Extract the (X, Y) coordinate from the center of the cell holding the provided text.  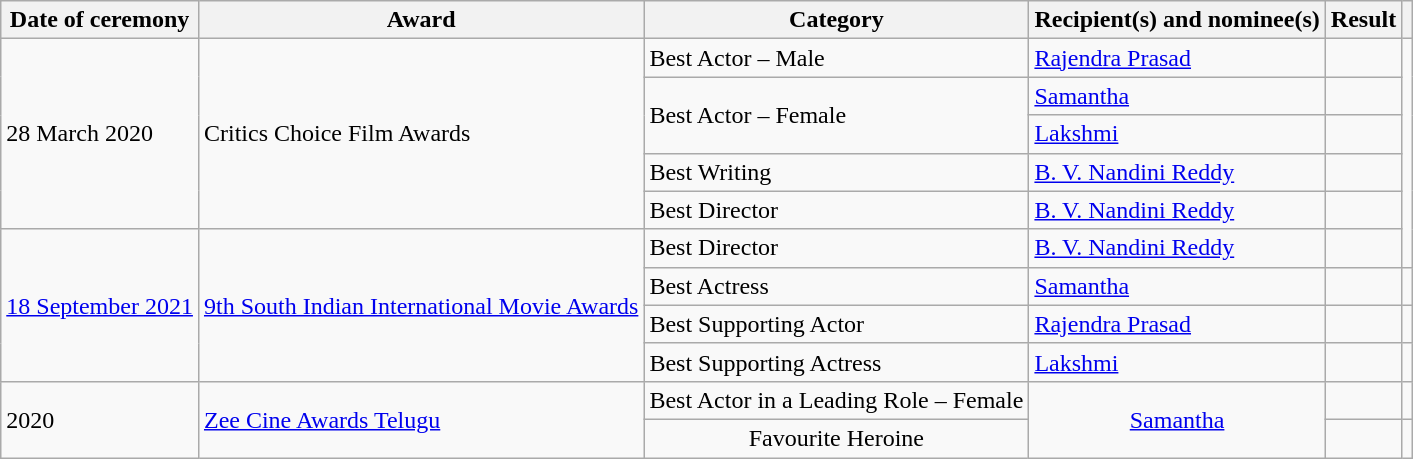
Favourite Heroine (836, 438)
Recipient(s) and nominee(s) (1177, 20)
Best Writing (836, 172)
28 March 2020 (100, 134)
Critics Choice Film Awards (420, 134)
Date of ceremony (100, 20)
Best Actress (836, 286)
9th South Indian International Movie Awards (420, 305)
Best Actor – Male (836, 58)
Zee Cine Awards Telugu (420, 419)
Best Supporting Actress (836, 362)
2020 (100, 419)
Best Supporting Actor (836, 324)
Best Actor – Female (836, 115)
Category (836, 20)
Best Actor in a Leading Role – Female (836, 400)
Award (420, 20)
18 September 2021 (100, 305)
Result (1363, 20)
